Find where the given text appears and provide that cell's center as [x, y] coordinate. 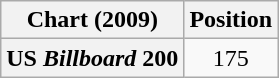
Position [231, 20]
175 [231, 58]
US Billboard 200 [92, 58]
Chart (2009) [92, 20]
